Provide the (x, y) coordinate of the cell's center where the given text is located.  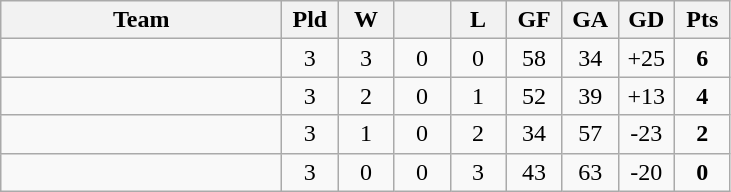
4 (702, 96)
GF (534, 20)
GA (590, 20)
43 (534, 172)
-20 (646, 172)
-23 (646, 134)
+13 (646, 96)
52 (534, 96)
Pts (702, 20)
39 (590, 96)
W (366, 20)
Team (142, 20)
GD (646, 20)
63 (590, 172)
+25 (646, 58)
L (478, 20)
58 (534, 58)
Pld (310, 20)
57 (590, 134)
6 (702, 58)
